Extract the (x, y) coordinate from the center of the cell holding the provided text.  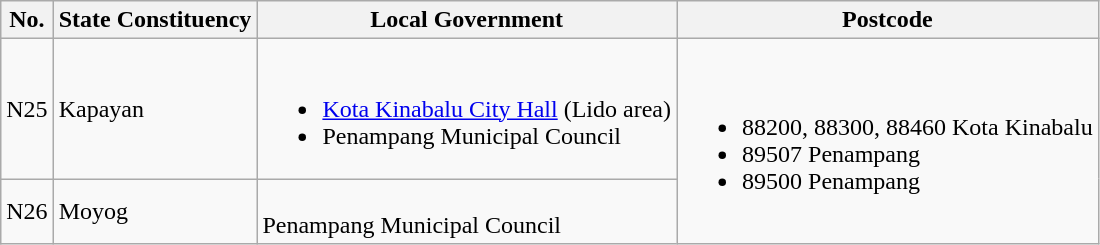
Kota Kinabalu City Hall (Lido area)Penampang Municipal Council (467, 109)
N25 (27, 109)
Kapayan (155, 109)
State Constituency (155, 20)
Penampang Municipal Council (467, 212)
Local Government (467, 20)
Moyog (155, 212)
88200, 88300, 88460 Kota Kinabalu89507 Penampang89500 Penampang (887, 142)
No. (27, 20)
Postcode (887, 20)
N26 (27, 212)
